Pinpoint the cell where the given text exists, returning its [X, Y] midpoint coordinate. 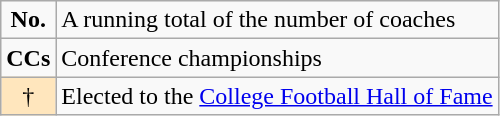
CCs [28, 58]
A running total of the number of coaches [277, 20]
No. [28, 20]
Elected to the College Football Hall of Fame [277, 96]
Conference championships [277, 58]
† [28, 96]
